Extract the [x, y] coordinate from the center of the cell holding the provided text.  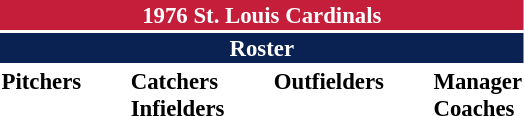
Roster [262, 48]
1976 St. Louis Cardinals [262, 15]
